Search for the cell housing the specified text and yield its (x, y) center coordinate. 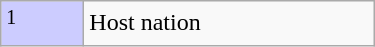
Host nation (229, 24)
1 (42, 24)
